Locate the cell with the specified text and output its (x, y) center coordinate. 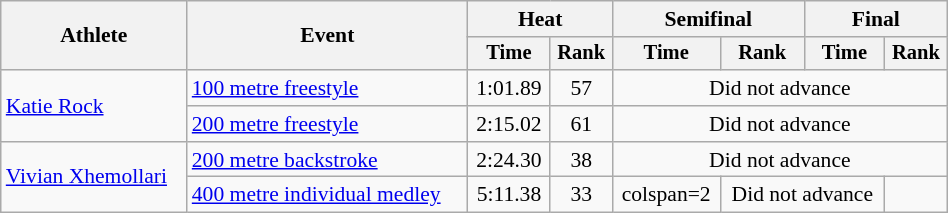
2:15.02 (509, 124)
2:24.30 (509, 160)
5:11.38 (509, 195)
200 metre freestyle (328, 124)
Katie Rock (94, 106)
100 metre freestyle (328, 88)
Vivian Xhemollari (94, 178)
Athlete (94, 36)
61 (582, 124)
Event (328, 36)
33 (582, 195)
400 metre individual medley (328, 195)
1:01.89 (509, 88)
200 metre backstroke (328, 160)
Heat (540, 19)
38 (582, 160)
Final (876, 19)
57 (582, 88)
colspan=2 (666, 195)
Semifinal (708, 19)
